From the cell containing the given text, extract its center point as (X, Y) coordinate. 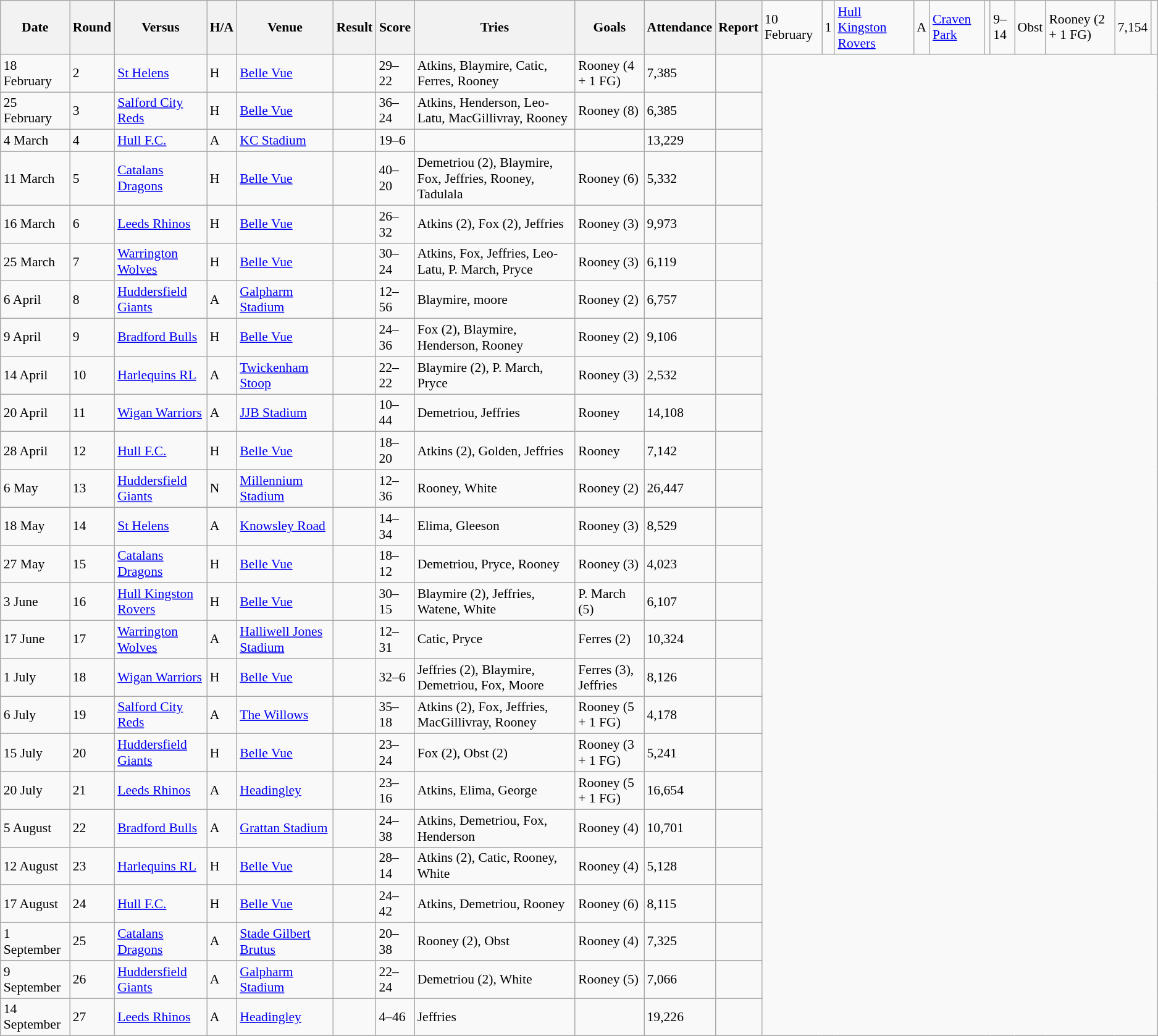
35–18 (395, 715)
Elima, Gleeson (495, 526)
22–22 (395, 376)
4–46 (395, 1017)
Atkins, Blaymire, Catic, Ferres, Rooney (495, 73)
Jeffries (2), Blaymire, Demetriou, Fox, Moore (495, 677)
8,529 (679, 526)
25 March (35, 262)
H/A (222, 27)
18 May (35, 526)
1 September (35, 941)
26–32 (395, 224)
6 May (35, 488)
20 April (35, 413)
27 May (35, 563)
Tries (495, 27)
Rooney (3 + 1 FG) (609, 752)
6 (93, 224)
14 September (35, 1017)
25 February (35, 111)
Millennium Stadium (285, 488)
9 (93, 337)
9 April (35, 337)
9–14 (1002, 27)
6 April (35, 300)
Stade Gilbert Brutus (285, 941)
7,385 (679, 73)
Versus (161, 27)
28 April (35, 451)
Rooney, White (495, 488)
32–6 (395, 677)
N (222, 488)
Atkins, Fox, Jeffries, Leo-Latu, P. March, Pryce (495, 262)
Blaymire, moore (495, 300)
Atkins, Elima, George (495, 791)
20 July (35, 791)
23 (93, 866)
2 (93, 73)
Blaymire (2), P. March, Pryce (495, 376)
8 (93, 300)
23–16 (395, 791)
11 March (35, 179)
7,325 (679, 941)
5,332 (679, 179)
Fox (2), Obst (2) (495, 752)
27 (93, 1017)
Atkins, Demetriou, Fox, Henderson (495, 828)
24–36 (395, 337)
20 (93, 752)
3 (93, 111)
36–24 (395, 111)
12 August (35, 866)
4,178 (679, 715)
14 April (35, 376)
6,119 (679, 262)
Rooney (2 + 1 FG) (1080, 27)
12–36 (395, 488)
4,023 (679, 563)
Atkins (2), Fox (2), Jeffries (495, 224)
Result (355, 27)
Ferres (3), Jeffries (609, 677)
9 September (35, 980)
9,973 (679, 224)
Atkins (2), Golden, Jeffries (495, 451)
5,241 (679, 752)
30–24 (395, 262)
16,654 (679, 791)
30–15 (395, 602)
Grattan Stadium (285, 828)
2,532 (679, 376)
Twickenham Stoop (285, 376)
10–44 (395, 413)
Date (35, 27)
12–31 (395, 640)
14–34 (395, 526)
Atkins, Henderson, Leo-Latu, MacGillivray, Rooney (495, 111)
Goals (609, 27)
24–38 (395, 828)
17 June (35, 640)
JJB Stadium (285, 413)
Halliwell Jones Stadium (285, 640)
19 (93, 715)
Demetriou, Jeffries (495, 413)
25 (93, 941)
Catic, Pryce (495, 640)
1 July (35, 677)
15 July (35, 752)
Round (93, 27)
18–20 (395, 451)
The Willows (285, 715)
Demetriou, Pryce, Rooney (495, 563)
Report (739, 27)
24 (93, 904)
10 February (792, 27)
6 July (35, 715)
23–24 (395, 752)
16 March (35, 224)
5 (93, 179)
Atkins, Demetriou, Rooney (495, 904)
Fox (2), Blaymire, Henderson, Rooney (495, 337)
Rooney (5) (609, 980)
Atkins (2), Fox, Jeffries, MacGillivray, Rooney (495, 715)
4 (93, 141)
Venue (285, 27)
Jeffries (495, 1017)
20–38 (395, 941)
Rooney (2), Obst (495, 941)
13 (93, 488)
17 (93, 640)
Blaymire (2), Jeffries, Watene, White (495, 602)
7,066 (679, 980)
5 August (35, 828)
18–12 (395, 563)
28–14 (395, 866)
6,385 (679, 111)
4 March (35, 141)
Atkins (2), Catic, Rooney, White (495, 866)
12–56 (395, 300)
Score (395, 27)
6,757 (679, 300)
Obst (1030, 27)
7,154 (1133, 27)
24–42 (395, 904)
Demetriou (2), Blaymire, Fox, Jeffries, Rooney, Tadulala (495, 179)
22 (93, 828)
15 (93, 563)
29–22 (395, 73)
Rooney (4 + 1 FG) (609, 73)
40–20 (395, 179)
26 (93, 980)
6,107 (679, 602)
10,324 (679, 640)
22–24 (395, 980)
14 (93, 526)
16 (93, 602)
19,226 (679, 1017)
26,447 (679, 488)
3 June (35, 602)
9,106 (679, 337)
10 (93, 376)
12 (93, 451)
7,142 (679, 451)
Knowsley Road (285, 526)
14,108 (679, 413)
Attendance (679, 27)
18 (93, 677)
11 (93, 413)
Ferres (2) (609, 640)
18 February (35, 73)
7 (93, 262)
8,126 (679, 677)
21 (93, 791)
P. March (5) (609, 602)
10,701 (679, 828)
19–6 (395, 141)
KC Stadium (285, 141)
13,229 (679, 141)
Rooney (8) (609, 111)
Craven Park (957, 27)
8,115 (679, 904)
17 August (35, 904)
Demetriou (2), White (495, 980)
5,128 (679, 866)
1 (828, 27)
